Search for the cell housing the specified text and yield its (x, y) center coordinate. 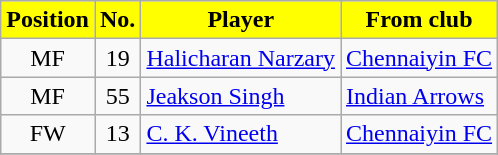
13 (117, 134)
55 (117, 96)
No. (117, 20)
Jeakson Singh (241, 96)
FW (48, 134)
Player (241, 20)
C. K. Vineeth (241, 134)
Indian Arrows (420, 96)
19 (117, 58)
Position (48, 20)
From club (420, 20)
Halicharan Narzary (241, 58)
